From the cell containing the given text, extract its center point as (x, y) coordinate. 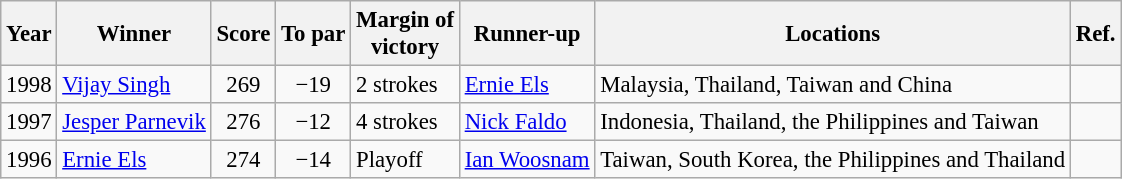
Runner-up (527, 34)
Margin ofvictory (406, 34)
Jesper Parnevik (134, 122)
Nick Faldo (527, 122)
1997 (29, 122)
276 (244, 122)
To par (314, 34)
1998 (29, 85)
−19 (314, 85)
Score (244, 34)
Vijay Singh (134, 85)
274 (244, 160)
Taiwan, South Korea, the Philippines and Thailand (833, 160)
Ian Woosnam (527, 160)
2 strokes (406, 85)
Indonesia, Thailand, the Philippines and Taiwan (833, 122)
−14 (314, 160)
Ref. (1095, 34)
4 strokes (406, 122)
Malaysia, Thailand, Taiwan and China (833, 85)
269 (244, 85)
Winner (134, 34)
Playoff (406, 160)
1996 (29, 160)
−12 (314, 122)
Locations (833, 34)
Year (29, 34)
